Determine the (x, y) coordinate at the center of the cell enclosing the given text.  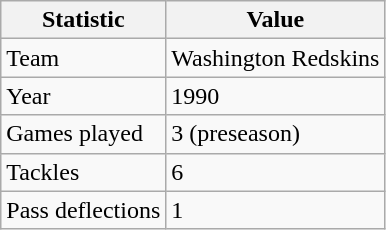
Statistic (84, 20)
1 (276, 210)
3 (preseason) (276, 134)
Year (84, 96)
1990 (276, 96)
Washington Redskins (276, 58)
Pass deflections (84, 210)
Games played (84, 134)
6 (276, 172)
Value (276, 20)
Tackles (84, 172)
Team (84, 58)
